Search for the cell housing the specified text and yield its [X, Y] center coordinate. 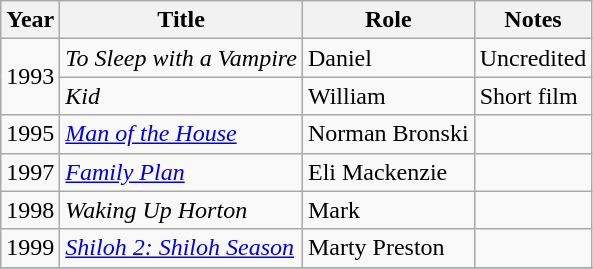
Title [182, 20]
Kid [182, 96]
Norman Bronski [388, 134]
1999 [30, 248]
Short film [533, 96]
Marty Preston [388, 248]
Man of the House [182, 134]
1998 [30, 210]
Uncredited [533, 58]
Mark [388, 210]
Eli Mackenzie [388, 172]
Daniel [388, 58]
To Sleep with a Vampire [182, 58]
Shiloh 2: Shiloh Season [182, 248]
William [388, 96]
Role [388, 20]
Family Plan [182, 172]
1997 [30, 172]
1995 [30, 134]
Year [30, 20]
Waking Up Horton [182, 210]
1993 [30, 77]
Notes [533, 20]
